From the cell containing the given text, extract its center point as (X, Y) coordinate. 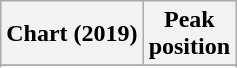
Chart (2019) (72, 34)
Peakposition (189, 34)
